From the cell containing the given text, extract its center point as [X, Y] coordinate. 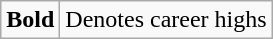
Bold [30, 20]
Denotes career highs [166, 20]
